Determine the (X, Y) coordinate at the center of the cell enclosing the given text.  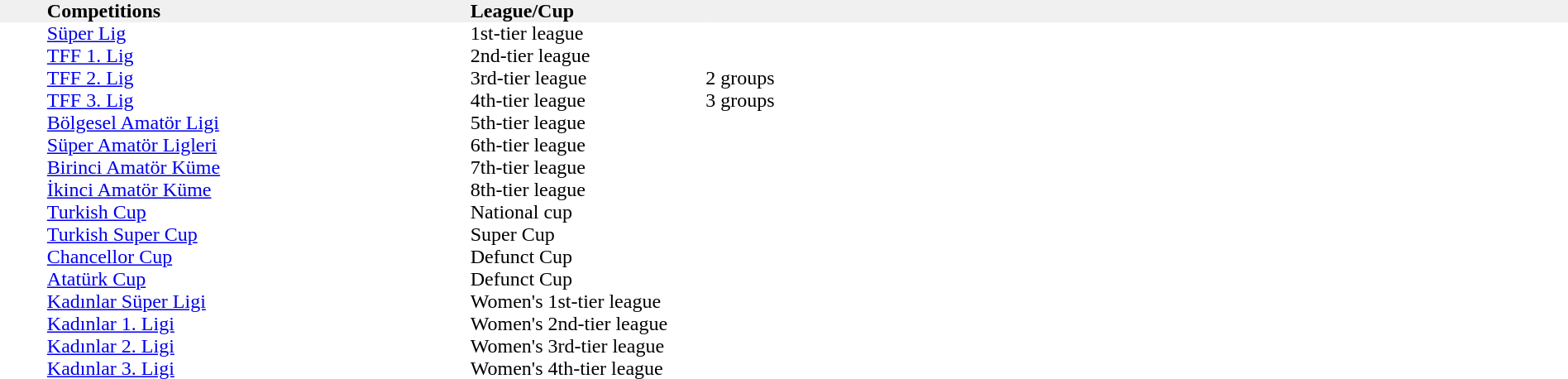
1st-tier league (588, 33)
National cup (588, 212)
Turkish Super Cup (259, 235)
TFF 2. Lig (259, 78)
Competitions (259, 12)
Kadınlar Süper Ligi (259, 301)
7th-tier league (588, 167)
Women's 3rd-tier league (588, 346)
Süper Amatör Ligleri (259, 146)
5th-tier league (588, 122)
3 groups (1136, 101)
2nd-tier league (588, 56)
Super Cup (588, 235)
8th-tier league (588, 190)
Atatürk Cup (259, 280)
Women's 2nd-tier league (588, 324)
Bölgesel Amatör Ligi (259, 122)
Birinci Amatör Küme (259, 167)
6th-tier league (588, 146)
Süper Lig (259, 33)
İkinci Amatör Küme (259, 190)
Women's 1st-tier league (588, 301)
Chancellor Cup (259, 257)
League/Cup (588, 12)
TFF 1. Lig (259, 56)
Kadınlar 2. Ligi (259, 346)
TFF 3. Lig (259, 101)
4th-tier league (588, 101)
2 groups (1136, 78)
Turkish Cup (259, 212)
3rd-tier league (588, 78)
Kadınlar 1. Ligi (259, 324)
